Pinpoint the cell where the given text exists, returning its (x, y) midpoint coordinate. 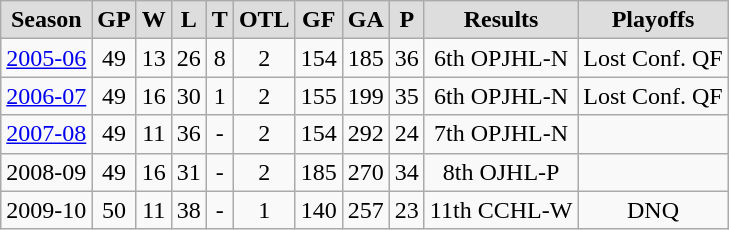
DNQ (653, 210)
8 (220, 58)
31 (188, 172)
199 (366, 96)
30 (188, 96)
155 (318, 96)
GA (366, 20)
2009-10 (46, 210)
292 (366, 134)
26 (188, 58)
W (154, 20)
GF (318, 20)
L (188, 20)
2006-07 (46, 96)
OTL (264, 20)
11th CCHL-W (500, 210)
Results (500, 20)
23 (406, 210)
Playoffs (653, 20)
50 (114, 210)
140 (318, 210)
T (220, 20)
13 (154, 58)
34 (406, 172)
38 (188, 210)
2005-06 (46, 58)
GP (114, 20)
270 (366, 172)
257 (366, 210)
P (406, 20)
2007-08 (46, 134)
24 (406, 134)
35 (406, 96)
8th OJHL-P (500, 172)
2008-09 (46, 172)
7th OPJHL-N (500, 134)
Season (46, 20)
